Locate the cell with the specified text and output its (X, Y) center coordinate. 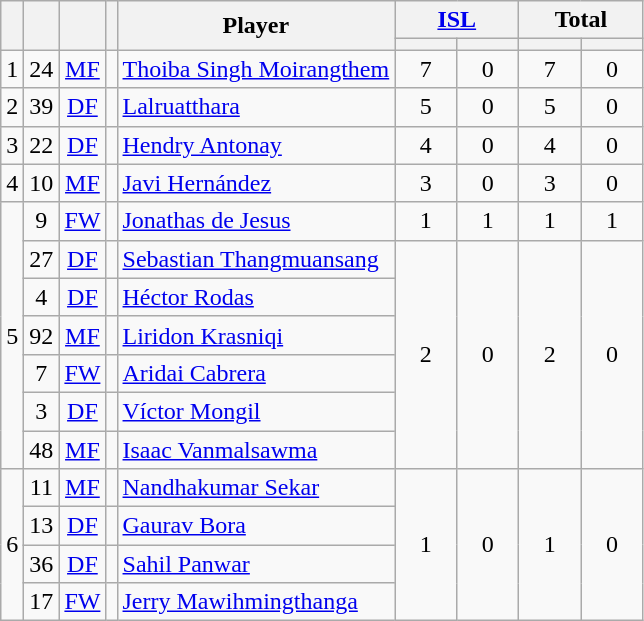
Isaac Vanmalsawma (256, 449)
Héctor Rodas (256, 297)
9 (42, 221)
Thoiba Singh Moirangthem (256, 69)
6 (12, 545)
ISL (457, 20)
39 (42, 107)
92 (42, 335)
Total (581, 20)
Gaurav Bora (256, 526)
Player (256, 26)
17 (42, 602)
Víctor Mongil (256, 411)
13 (42, 526)
Javi Hernández (256, 183)
Nandhakumar Sekar (256, 488)
24 (42, 69)
Jerry Mawihmingthanga (256, 602)
Liridon Krasniqi (256, 335)
Sahil Panwar (256, 564)
Sebastian Thangmuansang (256, 259)
22 (42, 145)
Hendry Antonay (256, 145)
48 (42, 449)
Jonathas de Jesus (256, 221)
36 (42, 564)
10 (42, 183)
Aridai Cabrera (256, 373)
27 (42, 259)
Lalruatthara (256, 107)
11 (42, 488)
